Scan for the cell matching the given text and deliver its (x, y) coordinate at center. 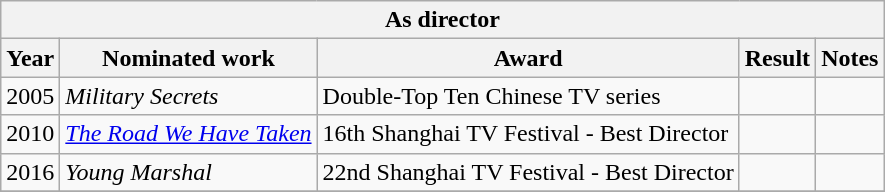
Double-Top Ten Chinese TV series (528, 96)
Nominated work (188, 58)
16th Shanghai TV Festival - Best Director (528, 134)
Young Marshal (188, 172)
2010 (30, 134)
The Road We Have Taken (188, 134)
Military Secrets (188, 96)
Notes (850, 58)
22nd Shanghai TV Festival - Best Director (528, 172)
2016 (30, 172)
Year (30, 58)
Result (777, 58)
As director (442, 20)
2005 (30, 96)
Award (528, 58)
